Provide the (x, y) coordinate of the cell's center where the given text is located.  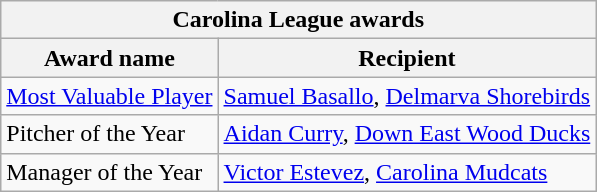
Samuel Basallo, Delmarva Shorebirds (407, 96)
Manager of the Year (110, 172)
Award name (110, 58)
Victor Estevez, Carolina Mudcats (407, 172)
Pitcher of the Year (110, 134)
Recipient (407, 58)
Aidan Curry, Down East Wood Ducks (407, 134)
Carolina League awards (298, 20)
Most Valuable Player (110, 96)
